Search for the cell housing the specified text and yield its [x, y] center coordinate. 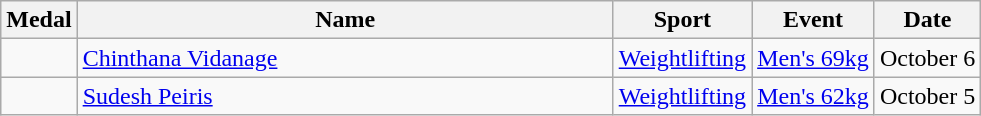
Men's 69kg [814, 58]
Sudesh Peiris [345, 96]
Chinthana Vidanage [345, 58]
Name [345, 20]
Sport [682, 20]
October 6 [927, 58]
October 5 [927, 96]
Men's 62kg [814, 96]
Date [927, 20]
Event [814, 20]
Medal [39, 20]
